Scan for the cell matching the given text and deliver its (x, y) coordinate at center. 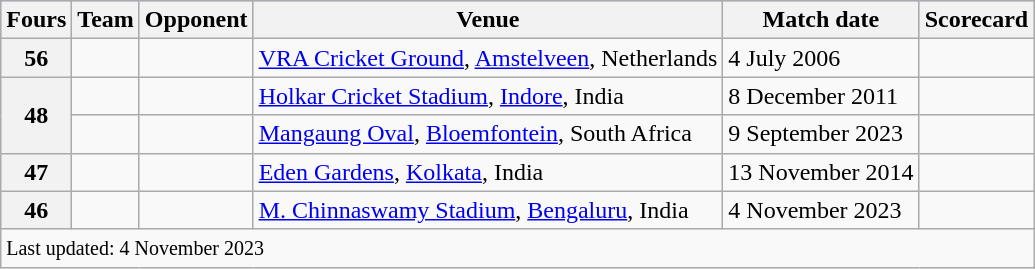
8 December 2011 (821, 96)
48 (36, 115)
Opponent (196, 20)
13 November 2014 (821, 172)
Fours (36, 20)
46 (36, 210)
Scorecard (976, 20)
56 (36, 58)
47 (36, 172)
9 September 2023 (821, 134)
M. Chinnaswamy Stadium, Bengaluru, India (488, 210)
4 July 2006 (821, 58)
Team (106, 20)
4 November 2023 (821, 210)
Venue (488, 20)
Mangaung Oval, Bloemfontein, South Africa (488, 134)
VRA Cricket Ground, Amstelveen, Netherlands (488, 58)
Match date (821, 20)
Last updated: 4 November 2023 (518, 248)
Eden Gardens, Kolkata, India (488, 172)
Holkar Cricket Stadium, Indore, India (488, 96)
